Determine the (X, Y) coordinate at the center of the cell enclosing the given text.  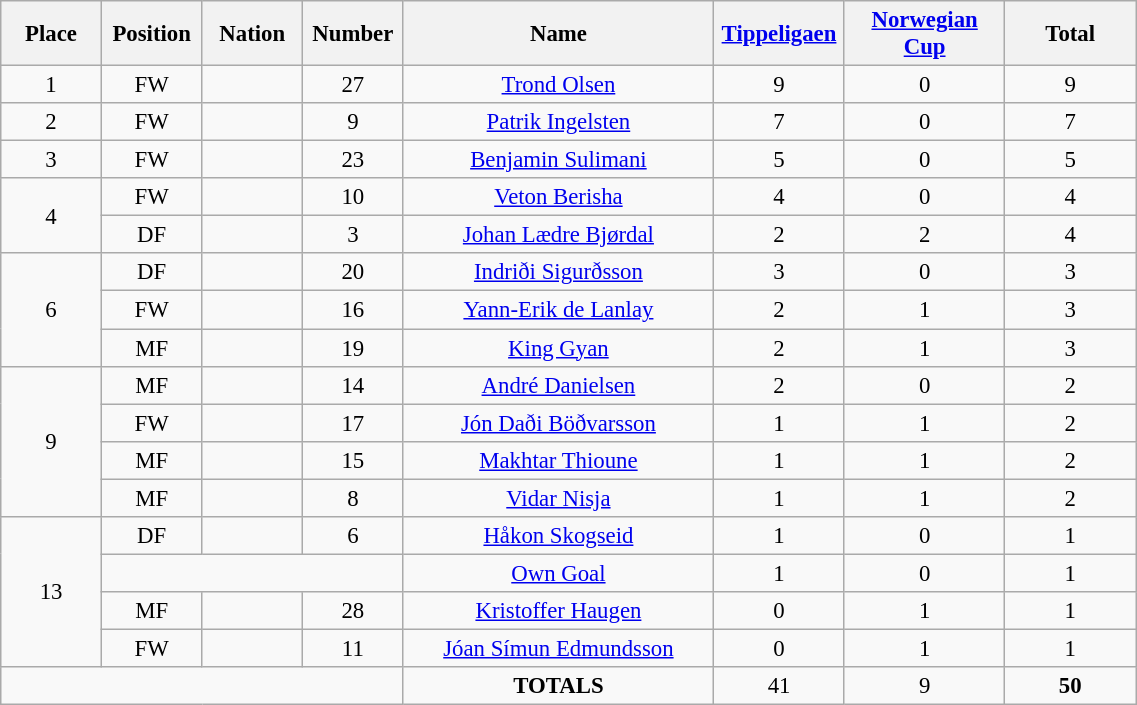
10 (354, 197)
Place (52, 34)
Veton Berisha (558, 197)
TOTALS (558, 686)
Patrik Ingelsten (558, 122)
16 (354, 310)
Vidar Nisja (558, 498)
Yann-Erik de Lanlay (558, 310)
Position (152, 34)
Jóan Símun Edmundsson (558, 648)
Tippeligaen (780, 34)
Name (558, 34)
King Gyan (558, 348)
Kristoffer Haugen (558, 611)
André Danielsen (558, 385)
13 (52, 592)
Total (1070, 34)
Johan Lædre Bjørdal (558, 235)
50 (1070, 686)
8 (354, 498)
11 (354, 648)
Nation (252, 34)
15 (354, 460)
23 (354, 160)
Jón Daði Böðvarsson (558, 423)
Benjamin Sulimani (558, 160)
14 (354, 385)
Own Goal (558, 573)
17 (354, 423)
Håkon Skogseid (558, 536)
Number (354, 34)
Norwegian Cup (924, 34)
41 (780, 686)
28 (354, 611)
19 (354, 348)
Makhtar Thioune (558, 460)
Trond Olsen (558, 85)
20 (354, 273)
Indriði Sigurðsson (558, 273)
27 (354, 85)
